From the cell containing the given text, extract its center point as (X, Y) coordinate. 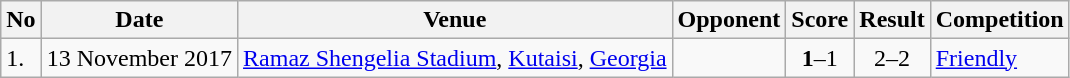
Score (820, 20)
Friendly (1000, 58)
13 November 2017 (139, 58)
2–2 (892, 58)
Result (892, 20)
Ramaz Shengelia Stadium, Kutaisi, Georgia (456, 58)
No (21, 20)
1–1 (820, 58)
1. (21, 58)
Opponent (729, 20)
Competition (1000, 20)
Date (139, 20)
Venue (456, 20)
